Locate the cell with the specified text and output its [x, y] center coordinate. 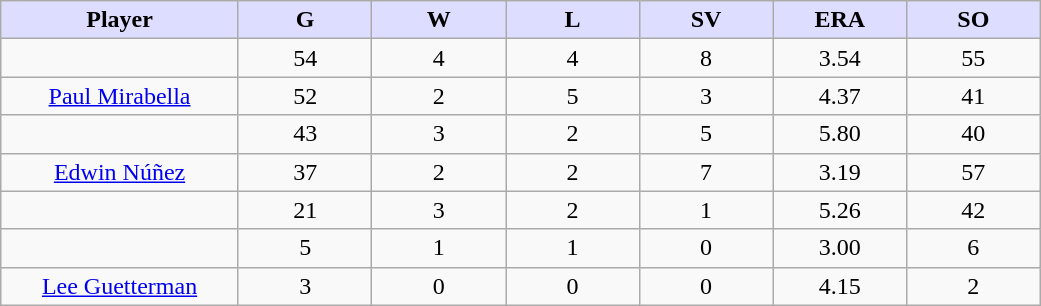
57 [974, 172]
4.37 [840, 96]
4.15 [840, 286]
Player [120, 20]
52 [305, 96]
W [439, 20]
SO [974, 20]
SV [706, 20]
Edwin Núñez [120, 172]
ERA [840, 20]
55 [974, 58]
L [573, 20]
43 [305, 134]
37 [305, 172]
54 [305, 58]
5.80 [840, 134]
Lee Guetterman [120, 286]
21 [305, 210]
5.26 [840, 210]
41 [974, 96]
G [305, 20]
3.19 [840, 172]
Paul Mirabella [120, 96]
6 [974, 248]
3.00 [840, 248]
40 [974, 134]
42 [974, 210]
8 [706, 58]
3.54 [840, 58]
7 [706, 172]
